Find where the given text appears and provide that cell's center as [X, Y] coordinate. 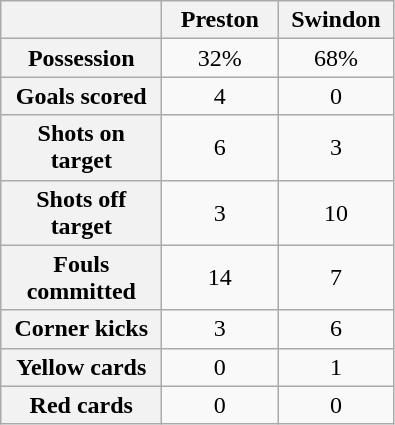
Possession [82, 58]
68% [336, 58]
1 [336, 367]
Swindon [336, 20]
Corner kicks [82, 329]
7 [336, 278]
14 [220, 278]
Fouls committed [82, 278]
Shots off target [82, 212]
32% [220, 58]
Shots on target [82, 148]
10 [336, 212]
Red cards [82, 405]
Goals scored [82, 96]
4 [220, 96]
Preston [220, 20]
Yellow cards [82, 367]
